Return [x, y] of the center of cell containing provided text 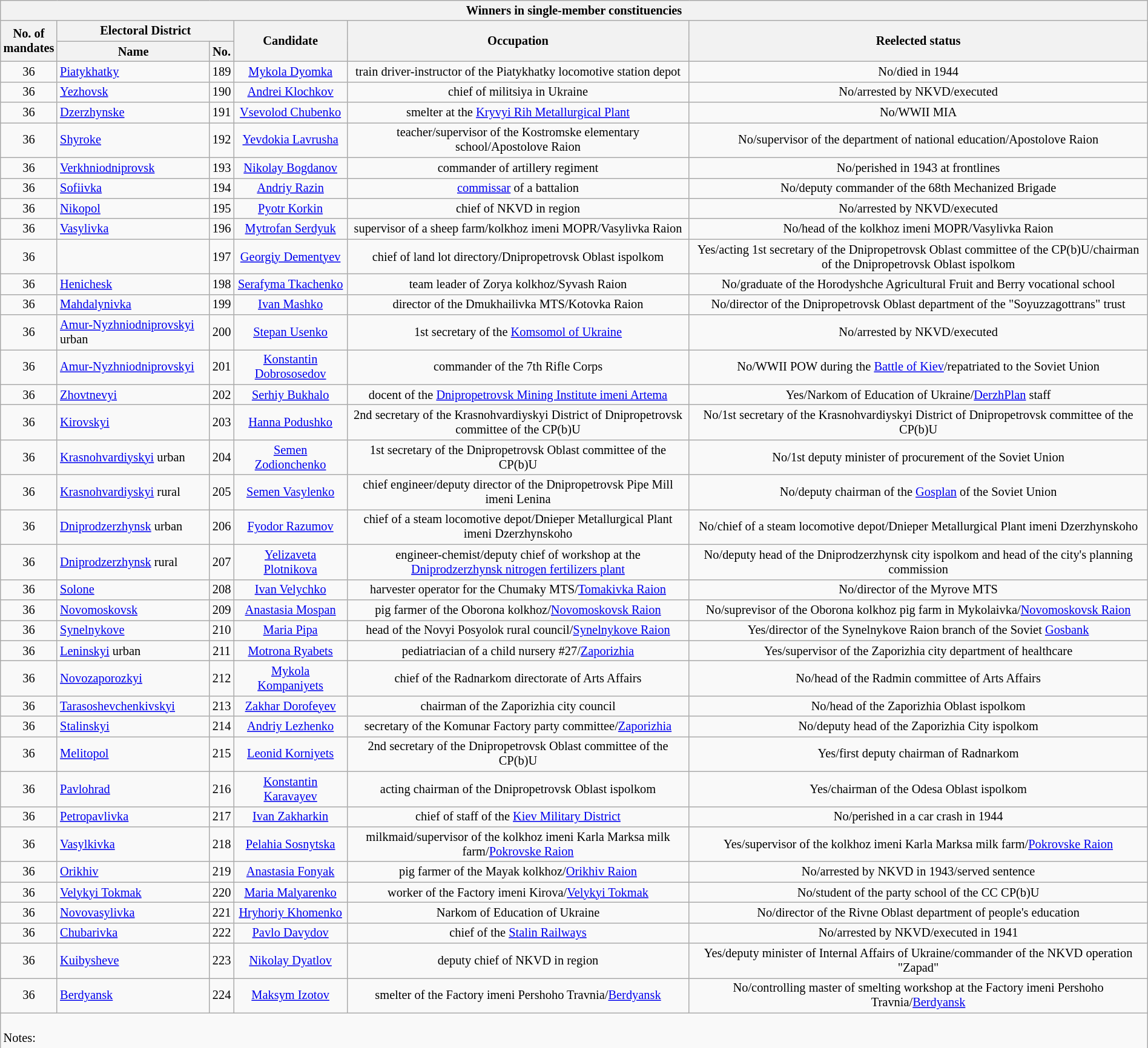
Yes/Narkom of Education of Ukraine/DerzhPlan staff [918, 395]
Ivan Zakharkin [291, 817]
No/deputy commander of the 68th Mechanized Brigade [918, 188]
No/perished in a car crash in 1944 [918, 817]
202 [222, 395]
Maria Pipa [291, 630]
193 [222, 168]
191 [222, 113]
Narkom of Education of Ukraine [518, 912]
1st secretary of the Dnipropetrovsk Oblast committee of the CP(b)U [518, 457]
No/arrested by NKVD/executed in 1941 [918, 933]
No/perished in 1943 at frontlines [918, 168]
commander of artillery regiment [518, 168]
189 [222, 71]
chief of a steam locomotive depot/Dnieper Metallurgical Plant imeni Dzerzhynskoho [518, 527]
Dniprodzerzhynsk urban [133, 527]
Yes/supervisor of the Zaporizhia city department of healthcare [918, 651]
No/deputy chairman of the Gosplan of the Soviet Union [918, 492]
No/head of the Radmin committee of Arts Affairs [918, 678]
chief of militsiya in Ukraine [518, 92]
Krasnohvardiyskyi urban [133, 457]
Novovasylivka [133, 912]
No/1st secretary of the Krasnohvardiyskyi District of Dnipropetrovsk committee of the CP(b)U [918, 422]
Krasnohvardiyskyi rural [133, 492]
No/arrested by NKVD in 1943/served sentence [918, 872]
pediatriacian of a child nursery #27/Zaporizhia [518, 651]
No/WWII MIA [918, 113]
Berdyansk [133, 995]
Fyodor Razumov [291, 527]
206 [222, 527]
221 [222, 912]
Winners in single-member constituencies [574, 10]
Tarasoshevchenkivskyi [133, 706]
Vasylkivka [133, 844]
Piatykhatky [133, 71]
Yes/acting 1st secretary of the Dnipropetrovsk Oblast committee of the CP(b)U/chairman of the Dnipropetrovsk Oblast ispolkom [918, 257]
Zhovtnevyi [133, 395]
No/deputy head of the Dniprodzerzhynsk city ispolkom and head of the city's planning commission [918, 562]
213 [222, 706]
Amur-Nyzhniodniprovskyi urban [133, 332]
Synelnykove [133, 630]
Pavlo Davydov [291, 933]
222 [222, 933]
Mytrofan Serdyuk [291, 229]
Petropavlivka [133, 817]
pig farmer of the Oborona kolkhoz/Novomoskovsk Raion [518, 610]
Henichesk [133, 284]
acting chairman of the Dnipropetrovsk Oblast ispolkom [518, 789]
208 [222, 590]
commander of the 7th Rifle Corps [518, 367]
2nd secretary of the Dnipropetrovsk Oblast committee of the CP(b)U [518, 754]
Name [133, 51]
Electoral District [145, 31]
212 [222, 678]
199 [222, 305]
192 [222, 140]
214 [222, 727]
worker of the Factory imeni Kirova/Velykyi Tokmak [518, 892]
chief engineer/deputy director of the Dnipropetrovsk Pipe Mill imeni Lenina [518, 492]
211 [222, 651]
Solone [133, 590]
Leninskyi urban [133, 651]
supervisor of a sheep farm/kolkhoz imeni MOPR/Vasylivka Raion [518, 229]
No. of mandates [29, 41]
chairman of the Zaporizhia city council [518, 706]
Yes/supervisor of the kolkhoz imeni Karla Marksa milk farm/Pokrovske Raion [918, 844]
Candidate [291, 41]
Serhiy Bukhalo [291, 395]
Kuibysheve [133, 961]
Leonid Korniyets [291, 754]
Andriy Razin [291, 188]
223 [222, 961]
Anastasia Mospan [291, 610]
Stepan Usenko [291, 332]
train driver-instructor of the Piatykhatky locomotive station depot [518, 71]
harvester operator for the Chumaky MTS/Tomakivka Raion [518, 590]
Andrei Klochkov [291, 92]
Konstantin Dobrososedov [291, 367]
196 [222, 229]
Konstantin Karavayev [291, 789]
Kirovskyi [133, 422]
219 [222, 872]
Yes/chairman of the Odesa Oblast ispolkom [918, 789]
Vasylivka [133, 229]
No/controlling master of smelting workshop at the Factory imeni Pershoho Travnia/Berdyansk [918, 995]
Yezhovsk [133, 92]
209 [222, 610]
207 [222, 562]
220 [222, 892]
215 [222, 754]
197 [222, 257]
200 [222, 332]
No/graduate of the Horodyshche Agricultural Fruit and Berry vocational school [918, 284]
195 [222, 208]
milkmaid/supervisor of the kolkhoz imeni Karla Marksa milk farm/Pokrovske Raion [518, 844]
chief of the Stalin Railways [518, 933]
Nikopol [133, 208]
smelter of the Factory imeni Pershoho Travnia/Berdyansk [518, 995]
205 [222, 492]
Andriy Lezhenko [291, 727]
Chubarivka [133, 933]
Yelizaveta Plotnikova [291, 562]
No/head of the kolkhoz imeni MOPR/Vasylivka Raion [918, 229]
No. [222, 51]
Novozaporozkyi [133, 678]
Novomoskovsk [133, 610]
No/WWII POW during the Battle of Kiev/repatriated to the Soviet Union [918, 367]
Yes/deputy minister of Internal Affairs of Ukraine/commander of the NKVD operation "Zapad" [918, 961]
chief of staff of the Kiev Military District [518, 817]
No/died in 1944 [918, 71]
218 [222, 844]
Melitopol [133, 754]
203 [222, 422]
deputy chief of NKVD in region [518, 961]
216 [222, 789]
Yes/first deputy chairman of Radnarkom [918, 754]
No/chief of a steam locomotive depot/Dnieper Metallurgical Plant imeni Dzerzhynskoho [918, 527]
Verkhniodniprovsk [133, 168]
Occupation [518, 41]
docent of the Dnipropetrovsk Mining Institute imeni Artema [518, 395]
Motrona Ryabets [291, 651]
Mykola Dyomka [291, 71]
No/student of the party school of the CC CP(b)U [918, 892]
Georgiy Dementyev [291, 257]
No/director of the Myrove MTS [918, 590]
No/deputy head of the Zaporizhia City ispolkom [918, 727]
190 [222, 92]
chief of NKVD in region [518, 208]
Nikolay Bogdanov [291, 168]
1st secretary of the Komsomol of Ukraine [518, 332]
Maksym Izotov [291, 995]
Serafyma Tkachenko [291, 284]
Dzerzhynske [133, 113]
Pelahia Sosnytska [291, 844]
Semen Zodionchenko [291, 457]
Yes/director of the Synelnykove Raion branch of the Soviet Gosbank [918, 630]
Dniprodzerzhynsk rural [133, 562]
Pyotr Korkin [291, 208]
Mahdalynivka [133, 305]
198 [222, 284]
engineer-chemist/deputy chief of workshop at the Dniprodzerzhynsk nitrogen fertilizers plant [518, 562]
secretary of the Komunar Factory party committee/Zaporizhia [518, 727]
210 [222, 630]
224 [222, 995]
217 [222, 817]
Amur-Nyzhniodniprovskyi [133, 367]
Mykola Kompaniyets [291, 678]
Anastasia Fonyak [291, 872]
chief of the Radnarkom directorate of Arts Affairs [518, 678]
Ivan Velychko [291, 590]
No/suprevisor of the Oborona kolkhoz pig farm in Mykolaivka/Novomoskovsk Raion [918, 610]
Maria Malyarenko [291, 892]
Zakhar Dorofeyev [291, 706]
team leader of Zorya kolkhoz/Syvash Raion [518, 284]
Shyroke [133, 140]
Sofiivka [133, 188]
Pavlohrad [133, 789]
smelter at the Kryvyi Rih Metallurgical Plant [518, 113]
201 [222, 367]
2nd secretary of the Krasnohvardiyskyi District of Dnipropetrovsk committee of the CP(b)U [518, 422]
Reelected status [918, 41]
Yevdokia Lavrusha [291, 140]
head of the Novyi Posyolok rural council/Synelnykove Raion [518, 630]
204 [222, 457]
director of the Dmukhailivka MTS/Kotovka Raion [518, 305]
Hryhoriy Khomenko [291, 912]
commissar of a battalion [518, 188]
Vsevolod Chubenko [291, 113]
Hanna Podushko [291, 422]
Semen Vasylenko [291, 492]
Ivan Mashko [291, 305]
No/director of the Rivne Oblast department of people's education [918, 912]
Stalinskyi [133, 727]
Notes: [574, 1030]
teacher/supervisor of the Kostromske elementary school/Apostolove Raion [518, 140]
No/head of the Zaporizhia Oblast ispolkom [918, 706]
No/supervisor of the department of national education/Apostolove Raion [918, 140]
Nikolay Dyatlov [291, 961]
No/1st deputy minister of procurement of the Soviet Union [918, 457]
No/director of the Dnipropetrovsk Oblast department of the "Soyuzzagottrans" trust [918, 305]
pig farmer of the Mayak kolkhoz/Orikhiv Raion [518, 872]
194 [222, 188]
Orikhiv [133, 872]
Velykyi Tokmak [133, 892]
chief of land lot directory/Dnipropetrovsk Oblast ispolkom [518, 257]
